Identify which cell holds the provided text, then report its [X, Y] central coordinate. 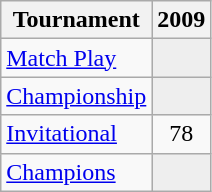
Champions [76, 172]
2009 [182, 20]
78 [182, 134]
Match Play [76, 58]
Championship [76, 96]
Tournament [76, 20]
Invitational [76, 134]
